Pinpoint the cell where the given text exists, returning its [x, y] midpoint coordinate. 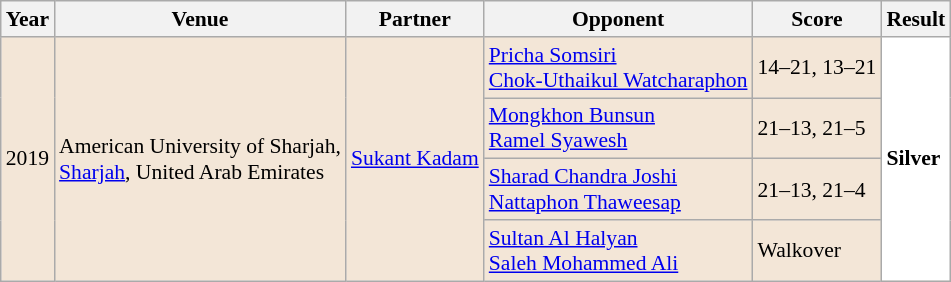
American University of Sharjah,Sharjah, United Arab Emirates [200, 159]
Sharad Chandra Joshi Nattaphon Thaweesap [618, 190]
Result [916, 19]
Opponent [618, 19]
Silver [916, 159]
Walkover [818, 250]
Partner [415, 19]
14–21, 13–21 [818, 68]
Year [28, 19]
Sukant Kadam [415, 159]
21–13, 21–5 [818, 128]
21–13, 21–4 [818, 190]
Pricha Somsiri Chok-Uthaikul Watcharaphon [618, 68]
Mongkhon Bunsun Ramel Syawesh [618, 128]
Score [818, 19]
2019 [28, 159]
Sultan Al Halyan Saleh Mohammed Ali [618, 250]
Venue [200, 19]
